Search for the cell housing the specified text and yield its (X, Y) center coordinate. 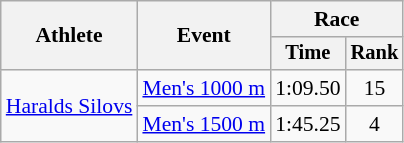
Athlete (70, 36)
Event (204, 36)
Haralds Silovs (70, 106)
Men's 1500 m (204, 124)
1:45.25 (308, 124)
15 (375, 88)
Race (336, 19)
4 (375, 124)
Time (308, 54)
1:09.50 (308, 88)
Men's 1000 m (204, 88)
Rank (375, 54)
